Capture the cell that displays the provided text and extract its [X, Y] central coordinate. 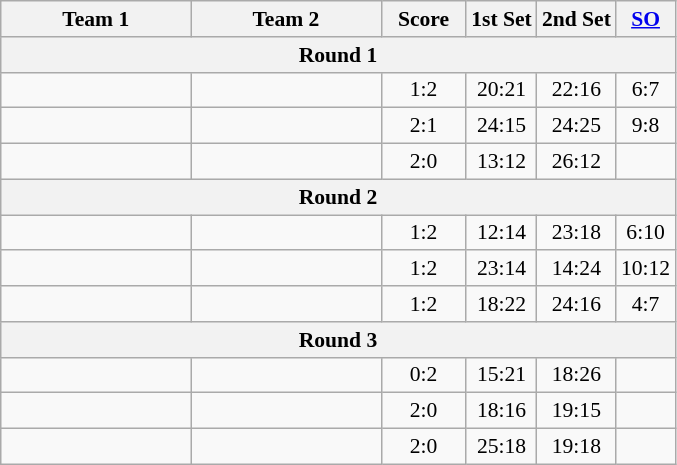
13:12 [502, 162]
20:21 [502, 90]
19:18 [576, 447]
1st Set [502, 19]
6:7 [646, 90]
18:26 [576, 375]
14:24 [576, 269]
Team 1 [96, 19]
18:22 [502, 304]
24:16 [576, 304]
4:7 [646, 304]
2:1 [424, 126]
9:8 [646, 126]
Round 1 [338, 55]
26:12 [576, 162]
0:2 [424, 375]
23:14 [502, 269]
19:15 [576, 411]
18:16 [502, 411]
22:16 [576, 90]
15:21 [502, 375]
10:12 [646, 269]
25:18 [502, 447]
24:25 [576, 126]
23:18 [576, 233]
2nd Set [576, 19]
6:10 [646, 233]
SO [646, 19]
24:15 [502, 126]
12:14 [502, 233]
Round 2 [338, 197]
Score [424, 19]
Team 2 [286, 19]
Round 3 [338, 340]
